Return the [X, Y] coordinate for the center point of the cell that contains the specified text.  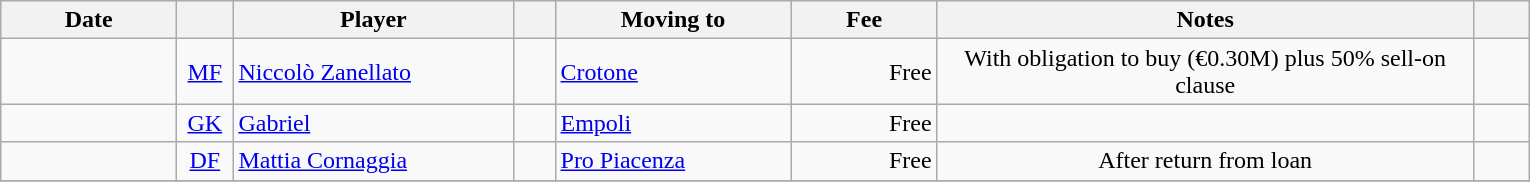
After return from loan [1205, 161]
GK [205, 123]
Moving to [673, 20]
Fee [864, 20]
Empoli [673, 123]
Crotone [673, 72]
Notes [1205, 20]
Gabriel [374, 123]
Player [374, 20]
Mattia Cornaggia [374, 161]
With obligation to buy (€0.30M) plus 50% sell-on clause [1205, 72]
MF [205, 72]
DF [205, 161]
Niccolò Zanellato [374, 72]
Date [89, 20]
Pro Piacenza [673, 161]
